Extract the [X, Y] coordinate from the center of the cell holding the provided text.  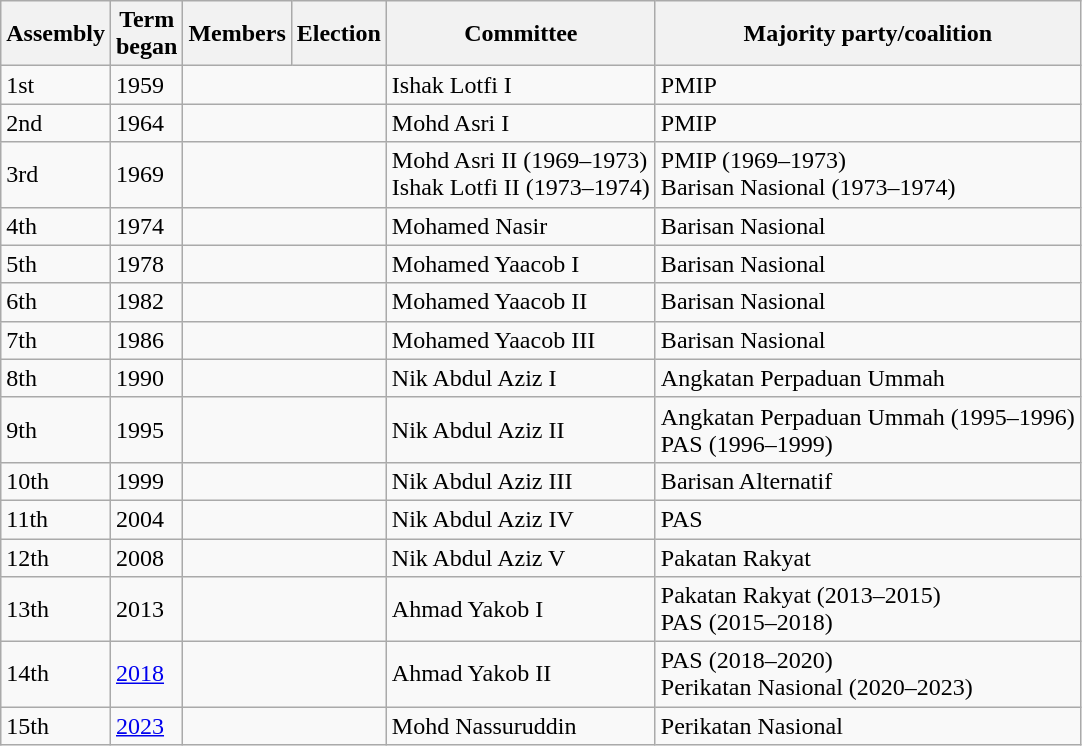
PAS [868, 519]
1st [56, 85]
2nd [56, 123]
1982 [146, 302]
3rd [56, 174]
1990 [146, 378]
1995 [146, 430]
Mohamed Nasir [520, 226]
15th [56, 726]
Barisan Alternatif [868, 481]
Nik Abdul Aziz II [520, 430]
Nik Abdul Aziz IV [520, 519]
Election [338, 34]
8th [56, 378]
1964 [146, 123]
2004 [146, 519]
PMIP (1969–1973)Barisan Nasional (1973–1974) [868, 174]
Majority party/coalition [868, 34]
Mohamed Yaacob III [520, 340]
6th [56, 302]
11th [56, 519]
Angkatan Perpaduan Ummah (1995–1996)PAS (1996–1999) [868, 430]
Mohd Asri I [520, 123]
Mohd Nassuruddin [520, 726]
1969 [146, 174]
Ahmad Yakob II [520, 674]
Pakatan Rakyat [868, 557]
2008 [146, 557]
Mohamed Yaacob I [520, 264]
4th [56, 226]
9th [56, 430]
1986 [146, 340]
Ahmad Yakob I [520, 610]
2023 [146, 726]
1974 [146, 226]
Pakatan Rakyat (2013–2015)PAS (2015–2018) [868, 610]
Angkatan Perpaduan Ummah [868, 378]
PAS (2018–2020)Perikatan Nasional (2020–2023) [868, 674]
Termbegan [146, 34]
13th [56, 610]
Members [237, 34]
2018 [146, 674]
1959 [146, 85]
5th [56, 264]
Committee [520, 34]
Assembly [56, 34]
14th [56, 674]
Mohd Asri II (1969–1973)Ishak Lotfi II (1973–1974) [520, 174]
10th [56, 481]
Ishak Lotfi I [520, 85]
Mohamed Yaacob II [520, 302]
Nik Abdul Aziz I [520, 378]
12th [56, 557]
1978 [146, 264]
Nik Abdul Aziz V [520, 557]
1999 [146, 481]
Perikatan Nasional [868, 726]
7th [56, 340]
Nik Abdul Aziz III [520, 481]
2013 [146, 610]
